Locate the cell with the specified text and output its (X, Y) center coordinate. 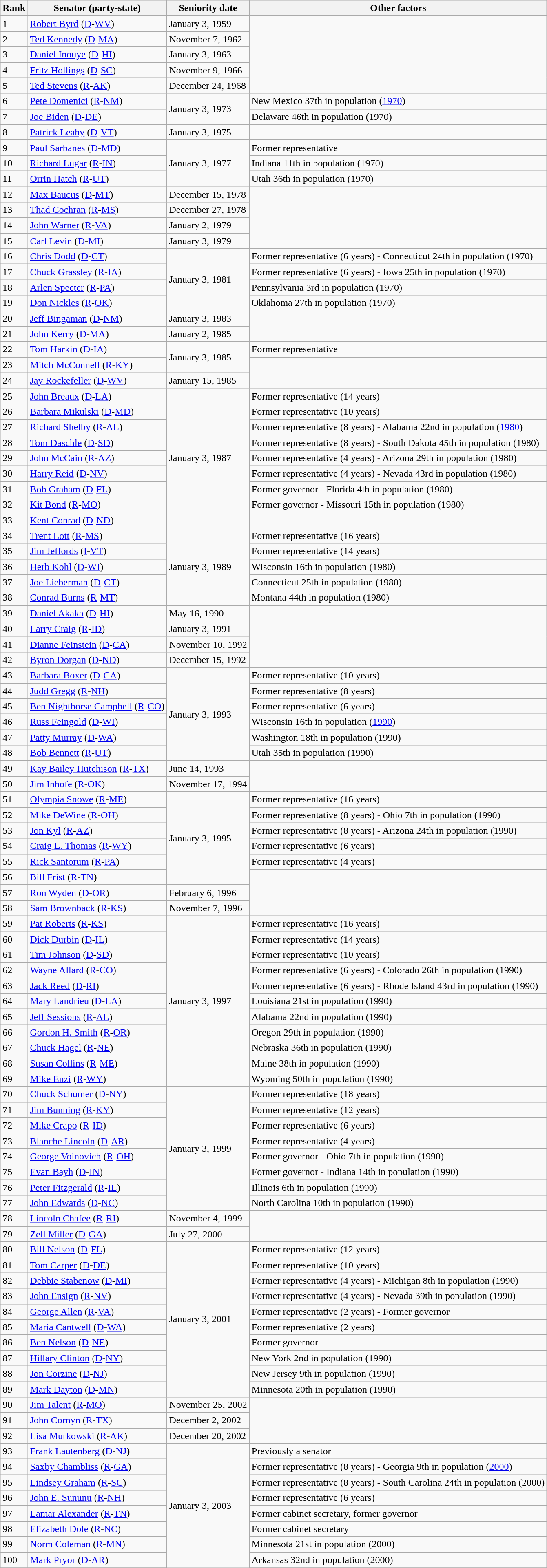
33 (14, 520)
Dick Durbin (D-IL) (97, 939)
26 (14, 411)
May 16, 1990 (208, 613)
Lamar Alexander (R-TN) (97, 1513)
83 (14, 1296)
85 (14, 1327)
Lisa Murkowski (R-AK) (97, 1435)
George Voinovich (R-OH) (97, 1156)
Mark Dayton (D-MN) (97, 1389)
Mike Enzi (R-WY) (97, 1079)
32 (14, 505)
61 (14, 955)
19 (14, 303)
January 3, 1993 (208, 714)
Wyoming 50th in population (1990) (398, 1079)
31 (14, 489)
Tom Harkin (D-IA) (97, 349)
88 (14, 1374)
78 (14, 1219)
91 (14, 1420)
June 14, 1993 (208, 769)
Trent Lott (R-MS) (97, 536)
96 (14, 1498)
58 (14, 908)
Other factors (398, 8)
39 (14, 613)
November 17, 1994 (208, 784)
December 15, 1992 (208, 660)
John McCain (R-AZ) (97, 458)
42 (14, 660)
6 (14, 101)
48 (14, 753)
Patty Murray (D-WA) (97, 738)
Chuck Schumer (D-NY) (97, 1094)
Pat Roberts (R-KS) (97, 923)
17 (14, 272)
Tom Carper (D-DE) (97, 1265)
93 (14, 1451)
45 (14, 707)
65 (14, 1017)
Former governor (398, 1343)
Norm Coleman (R-MN) (97, 1544)
16 (14, 256)
Illinois 6th in population (1990) (398, 1188)
Saxby Chambliss (R-GA) (97, 1467)
43 (14, 675)
22 (14, 349)
11 (14, 179)
72 (14, 1125)
62 (14, 970)
52 (14, 815)
Former governor - Indiana 14th in population (1990) (398, 1172)
January 3, 1975 (208, 132)
Indiana 11th in population (1970) (398, 163)
Kit Bond (R-MO) (97, 505)
Don Nickles (R-OK) (97, 303)
January 3, 1985 (208, 357)
8 (14, 132)
Jim Bunning (R-KY) (97, 1110)
Larry Craig (R-ID) (97, 629)
Former representative (8 years) - South Dakota 45th in population (1980) (398, 442)
November 25, 2002 (208, 1405)
Bill Nelson (D-FL) (97, 1250)
56 (14, 877)
Ben Nelson (D-NE) (97, 1343)
Former representative (8 years) - South Carolina 24th in population (2000) (398, 1482)
Zell Miller (D-GA) (97, 1234)
Lindsey Graham (R-SC) (97, 1482)
Delaware 46th in population (1970) (398, 117)
Bob Graham (D-FL) (97, 489)
54 (14, 846)
Arlen Specter (R-PA) (97, 287)
Utah 36th in population (1970) (398, 179)
Joe Lieberman (D-CT) (97, 582)
Jim Jeffords (I-VT) (97, 551)
January 3, 1959 (208, 24)
50 (14, 784)
5 (14, 86)
57 (14, 892)
Former representative (6 years) - Connecticut 24th in population (1970) (398, 256)
44 (14, 691)
Nebraska 36th in population (1990) (398, 1048)
7 (14, 117)
Conrad Burns (R-MT) (97, 598)
Barbara Boxer (D-CA) (97, 675)
Tom Daschle (D-SD) (97, 442)
Former governor - Ohio 7th in population (1990) (398, 1156)
90 (14, 1405)
1 (14, 24)
January 3, 1997 (208, 1001)
63 (14, 986)
70 (14, 1094)
Former representative (6 years) - Rhode Island 43rd in population (1990) (398, 986)
21 (14, 334)
North Carolina 10th in population (1990) (398, 1203)
Chuck Grassley (R-IA) (97, 272)
January 3, 1973 (208, 109)
December 27, 1978 (208, 210)
Connecticut 25th in population (1980) (398, 582)
Daniel Inouye (D-HI) (97, 55)
51 (14, 799)
Jeff Sessions (R-AL) (97, 1017)
66 (14, 1032)
Bob Bennett (R-UT) (97, 753)
John Cornyn (R-TX) (97, 1420)
Jack Reed (D-RI) (97, 986)
Former cabinet secretary (398, 1529)
77 (14, 1203)
January 3, 1981 (208, 280)
41 (14, 644)
Richard Lugar (R-IN) (97, 163)
Robert Byrd (D-WV) (97, 24)
73 (14, 1141)
Mitch McConnell (R-KY) (97, 365)
Barbara Mikulski (D-MD) (97, 411)
84 (14, 1312)
Maria Cantwell (D-WA) (97, 1327)
60 (14, 939)
John Breaux (D-LA) (97, 396)
Jay Rockefeller (D-WV) (97, 380)
76 (14, 1188)
Richard Shelby (R-AL) (97, 427)
Jeff Bingaman (D-NM) (97, 318)
Tim Johnson (D-SD) (97, 955)
John Warner (R-VA) (97, 225)
Rank (14, 8)
November 4, 1999 (208, 1219)
Jon Corzine (D-NJ) (97, 1374)
36 (14, 567)
January 3, 1983 (208, 318)
Mike DeWine (R-OH) (97, 815)
97 (14, 1513)
64 (14, 1001)
34 (14, 536)
December 2, 2002 (208, 1420)
53 (14, 830)
Craig L. Thomas (R-WY) (97, 846)
67 (14, 1048)
Ted Kennedy (D-MA) (97, 39)
Former representative (2 years) (398, 1327)
Byron Dorgan (D-ND) (97, 660)
Minnesota 20th in population (1990) (398, 1389)
Jon Kyl (R-AZ) (97, 830)
24 (14, 380)
40 (14, 629)
Arkansas 32nd in population (2000) (398, 1560)
49 (14, 769)
Montana 44th in population (1980) (398, 598)
Maine 38th in population (1990) (398, 1063)
Ron Wyden (D-OR) (97, 892)
12 (14, 194)
98 (14, 1529)
87 (14, 1358)
January 3, 1979 (208, 241)
Oregon 29th in population (1990) (398, 1032)
Orrin Hatch (R-UT) (97, 179)
November 9, 1966 (208, 70)
January 15, 1985 (208, 380)
47 (14, 738)
Former governor - Florida 4th in population (1980) (398, 489)
Minnesota 21st in population (2000) (398, 1544)
Previously a senator (398, 1451)
Thad Cochran (R-MS) (97, 210)
100 (14, 1560)
29 (14, 458)
Mike Crapo (R-ID) (97, 1125)
Gordon H. Smith (R-OR) (97, 1032)
January 3, 1995 (208, 838)
Kay Bailey Hutchison (R-TX) (97, 769)
Former representative (4 years) - Michigan 8th in population (1990) (398, 1281)
81 (14, 1265)
Jim Inhofe (R-OK) (97, 784)
75 (14, 1172)
27 (14, 427)
Kent Conrad (D-ND) (97, 520)
30 (14, 474)
Carl Levin (D-MI) (97, 241)
25 (14, 396)
Utah 35th in population (1990) (398, 753)
July 27, 2000 (208, 1234)
95 (14, 1482)
John E. Sununu (R-NH) (97, 1498)
74 (14, 1156)
Senator (party-state) (97, 8)
Former representative (8 years) - Arizona 24th in population (1990) (398, 830)
Former cabinet secretary, former governor (398, 1513)
86 (14, 1343)
59 (14, 923)
89 (14, 1389)
November 7, 1962 (208, 39)
9 (14, 148)
Debbie Stabenow (D-MI) (97, 1281)
January 3, 1987 (208, 458)
Seniority date (208, 8)
92 (14, 1435)
14 (14, 225)
Washington 18th in population (1990) (398, 738)
Alabama 22nd in population (1990) (398, 1017)
John Kerry (D-MA) (97, 334)
79 (14, 1234)
Former representative (2 years) - Former governor (398, 1312)
Mary Landrieu (D-LA) (97, 1001)
December 20, 2002 (208, 1435)
Dianne Feinstein (D-CA) (97, 644)
Former representative (6 years) - Iowa 25th in population (1970) (398, 272)
Daniel Akaka (D-HI) (97, 613)
New Mexico 37th in population (1970) (398, 101)
January 3, 1991 (208, 629)
99 (14, 1544)
Former representative (8 years) (398, 691)
15 (14, 241)
4 (14, 70)
Mark Pryor (D-AR) (97, 1560)
Former representative (8 years) - Georgia 9th in population (2000) (398, 1467)
3 (14, 55)
Lincoln Chafee (R-RI) (97, 1219)
10 (14, 163)
Patrick Leahy (D-VT) (97, 132)
John Ensign (R-NV) (97, 1296)
Chuck Hagel (R-NE) (97, 1048)
January 3, 2003 (208, 1506)
Susan Collins (R-ME) (97, 1063)
46 (14, 722)
18 (14, 287)
January 3, 1963 (208, 55)
20 (14, 318)
Jim Talent (R-MO) (97, 1405)
Former representative (4 years) - Nevada 43rd in population (1980) (398, 474)
Former governor - Missouri 15th in population (1980) (398, 505)
Chris Dodd (D-CT) (97, 256)
Former representative (4 years) - Nevada 39th in population (1990) (398, 1296)
2 (14, 39)
New Jersey 9th in population (1990) (398, 1374)
28 (14, 442)
Herb Kohl (D-WI) (97, 567)
Blanche Lincoln (D-AR) (97, 1141)
Former representative (18 years) (398, 1094)
Bill Frist (R-TN) (97, 877)
Judd Gregg (R-NH) (97, 691)
Hillary Clinton (D-NY) (97, 1358)
Wayne Allard (R-CO) (97, 970)
Paul Sarbanes (D-MD) (97, 148)
Elizabeth Dole (R-NC) (97, 1529)
Sam Brownback (R-KS) (97, 908)
Ben Nighthorse Campbell (R-CO) (97, 707)
Joe Biden (D-DE) (97, 117)
Wisconsin 16th in population (1980) (398, 567)
January 3, 1999 (208, 1148)
71 (14, 1110)
Harry Reid (D-NV) (97, 474)
John Edwards (D-NC) (97, 1203)
January 2, 1985 (208, 334)
January 3, 1977 (208, 163)
94 (14, 1467)
Peter Fitzgerald (R-IL) (97, 1188)
December 24, 1968 (208, 86)
January 2, 1979 (208, 225)
38 (14, 598)
Former representative (8 years) - Ohio 7th in population (1990) (398, 815)
November 10, 1992 (208, 644)
82 (14, 1281)
80 (14, 1250)
Pete Domenici (R-NM) (97, 101)
Russ Feingold (D-WI) (97, 722)
Frank Lautenberg (D-NJ) (97, 1451)
December 15, 1978 (208, 194)
January 3, 1989 (208, 567)
Pennsylvania 3rd in population (1970) (398, 287)
February 6, 1996 (208, 892)
Rick Santorum (R-PA) (97, 861)
November 7, 1996 (208, 908)
Max Baucus (D-MT) (97, 194)
23 (14, 365)
New York 2nd in population (1990) (398, 1358)
68 (14, 1063)
January 3, 2001 (208, 1319)
37 (14, 582)
Former representative (6 years) - Colorado 26th in population (1990) (398, 970)
Olympia Snowe (R-ME) (97, 799)
Wisconsin 16th in population (1990) (398, 722)
George Allen (R-VA) (97, 1312)
Evan Bayh (D-IN) (97, 1172)
69 (14, 1079)
13 (14, 210)
Former representative (4 years) - Arizona 29th in population (1980) (398, 458)
Former representative (8 years) - Alabama 22nd in population (1980) (398, 427)
Oklahoma 27th in population (1970) (398, 303)
Fritz Hollings (D-SC) (97, 70)
Louisiana 21st in population (1990) (398, 1001)
35 (14, 551)
55 (14, 861)
Ted Stevens (R-AK) (97, 86)
